Scan for the cell matching the given text and deliver its [x, y] coordinate at center. 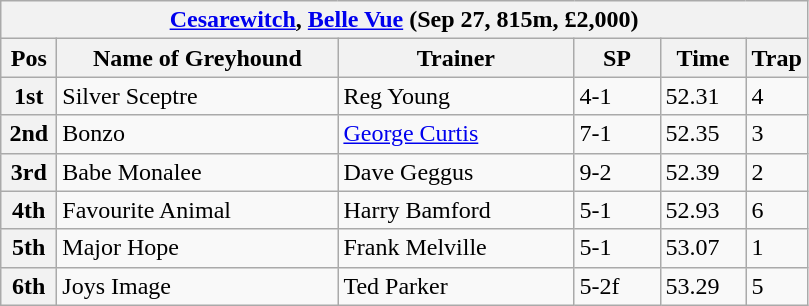
6 [776, 210]
Joys Image [198, 286]
5th [29, 248]
4-1 [617, 96]
Silver Sceptre [198, 96]
Dave Geggus [456, 172]
Time [703, 58]
Reg Young [456, 96]
53.29 [703, 286]
1st [29, 96]
1 [776, 248]
3 [776, 134]
53.07 [703, 248]
52.93 [703, 210]
Favourite Animal [198, 210]
Ted Parker [456, 286]
5 [776, 286]
SP [617, 58]
52.39 [703, 172]
2 [776, 172]
5-2f [617, 286]
52.31 [703, 96]
Pos [29, 58]
6th [29, 286]
4th [29, 210]
9-2 [617, 172]
Bonzo [198, 134]
7-1 [617, 134]
4 [776, 96]
Frank Melville [456, 248]
3rd [29, 172]
Harry Bamford [456, 210]
2nd [29, 134]
52.35 [703, 134]
Trap [776, 58]
Major Hope [198, 248]
Cesarewitch, Belle Vue (Sep 27, 815m, £2,000) [404, 20]
George Curtis [456, 134]
Name of Greyhound [198, 58]
Trainer [456, 58]
Babe Monalee [198, 172]
